Return (X, Y) of the center of cell containing provided text 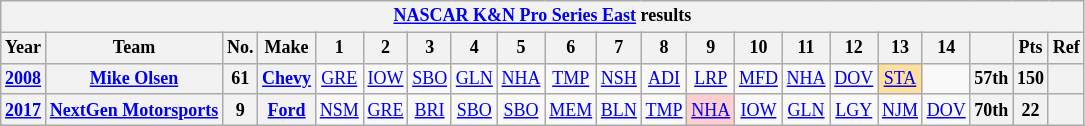
Year (24, 48)
LGY (854, 110)
Chevy (287, 78)
BRI (430, 110)
6 (571, 48)
No. (240, 48)
Team (134, 48)
Make (287, 48)
12 (854, 48)
1 (339, 48)
MEM (571, 110)
3 (430, 48)
NJM (900, 110)
5 (521, 48)
ADI (664, 78)
MFD (759, 78)
57th (992, 78)
4 (474, 48)
2 (386, 48)
NSM (339, 110)
NASCAR K&N Pro Series East results (542, 16)
NextGen Motorsports (134, 110)
13 (900, 48)
Pts (1031, 48)
22 (1031, 110)
Ref (1066, 48)
Ford (287, 110)
LRP (711, 78)
2017 (24, 110)
61 (240, 78)
14 (946, 48)
150 (1031, 78)
70th (992, 110)
8 (664, 48)
2008 (24, 78)
BLN (620, 110)
10 (759, 48)
11 (806, 48)
Mike Olsen (134, 78)
NSH (620, 78)
7 (620, 48)
STA (900, 78)
